Return (x, y) of the center of cell containing provided text 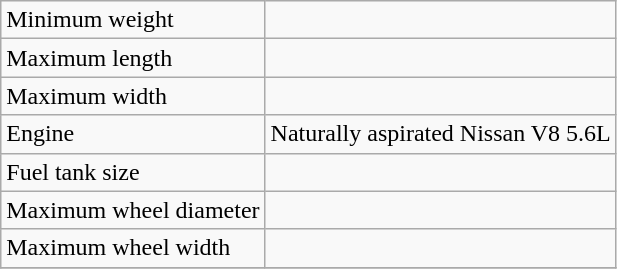
Naturally aspirated Nissan V8 5.6L (440, 134)
Fuel tank size (133, 172)
Maximum wheel width (133, 248)
Maximum length (133, 58)
Engine (133, 134)
Minimum weight (133, 20)
Maximum wheel diameter (133, 210)
Maximum width (133, 96)
